Return the [x, y] coordinate for the center point of the cell that contains the specified text.  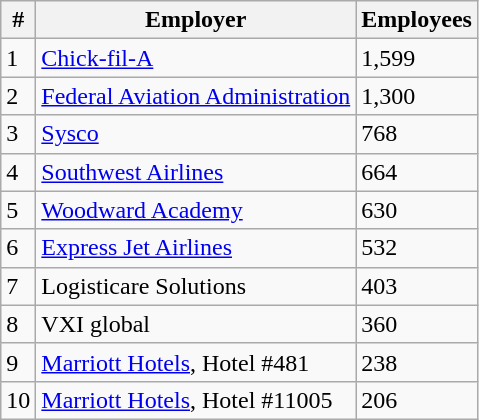
Logisticare Solutions [196, 286]
238 [417, 362]
Southwest Airlines [196, 172]
1,599 [417, 58]
360 [417, 324]
Marriott Hotels, Hotel #481 [196, 362]
VXI global [196, 324]
2 [18, 96]
206 [417, 400]
3 [18, 134]
403 [417, 286]
9 [18, 362]
Woodward Academy [196, 210]
5 [18, 210]
Marriott Hotels, Hotel #11005 [196, 400]
Sysco [196, 134]
630 [417, 210]
1,300 [417, 96]
Employer [196, 20]
8 [18, 324]
4 [18, 172]
7 [18, 286]
532 [417, 248]
664 [417, 172]
Chick-fil-A [196, 58]
Express Jet Airlines [196, 248]
10 [18, 400]
1 [18, 58]
# [18, 20]
Federal Aviation Administration [196, 96]
Employees [417, 20]
6 [18, 248]
768 [417, 134]
